Pinpoint the cell where the given text exists, returning its (X, Y) midpoint coordinate. 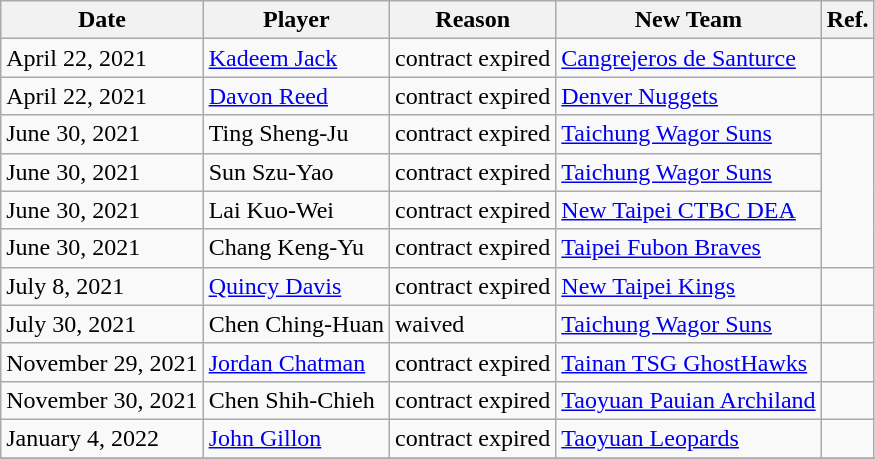
Kadeem Jack (296, 58)
Jordan Chatman (296, 362)
waived (472, 324)
Date (102, 20)
November 30, 2021 (102, 400)
John Gillon (296, 438)
July 8, 2021 (102, 286)
Lai Kuo-Wei (296, 210)
Sun Szu-Yao (296, 172)
July 30, 2021 (102, 324)
New Taipei Kings (688, 286)
Taoyuan Leopards (688, 438)
Davon Reed (296, 96)
Taoyuan Pauian Archiland (688, 400)
Tainan TSG GhostHawks (688, 362)
Ting Sheng-Ju (296, 134)
November 29, 2021 (102, 362)
Chen Ching-Huan (296, 324)
New Taipei CTBC DEA (688, 210)
Taipei Fubon Braves (688, 248)
Ref. (848, 20)
Chang Keng-Yu (296, 248)
January 4, 2022 (102, 438)
Reason (472, 20)
Chen Shih-Chieh (296, 400)
New Team (688, 20)
Quincy Davis (296, 286)
Player (296, 20)
Denver Nuggets (688, 96)
Cangrejeros de Santurce (688, 58)
